Find where the given text appears and provide that cell's center as [x, y] coordinate. 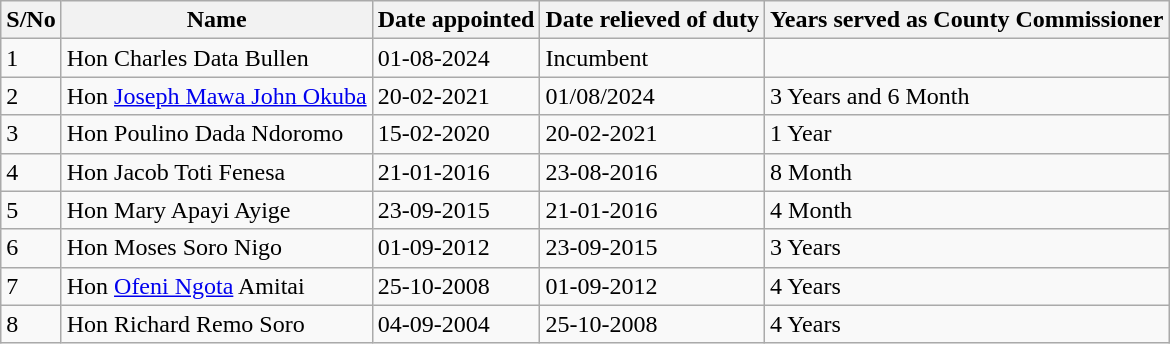
1 [31, 58]
Hon Poulino Dada Ndoromo [216, 134]
Hon Ofeni Ngota Amitai [216, 286]
1 Year [967, 134]
2 [31, 96]
Incumbent [652, 58]
Hon Moses Soro Nigo [216, 248]
7 [31, 286]
4 Month [967, 210]
01/08/2024 [652, 96]
3 Years [967, 248]
Hon Richard Remo Soro [216, 324]
Hon Joseph Mawa John Okuba [216, 96]
Hon Mary Apayi Ayige [216, 210]
Date appointed [456, 20]
4 [31, 172]
Name [216, 20]
Hon Jacob Toti Fenesa [216, 172]
8 [31, 324]
5 [31, 210]
15-02-2020 [456, 134]
Date relieved of duty [652, 20]
3 [31, 134]
8 Month [967, 172]
Hon Charles Data Bullen [216, 58]
04-09-2004 [456, 324]
Years served as County Commissioner [967, 20]
3 Years and 6 Month [967, 96]
S/No [31, 20]
6 [31, 248]
01-08-2024 [456, 58]
23-08-2016 [652, 172]
